Pinpoint the cell where the given text exists, returning its (X, Y) midpoint coordinate. 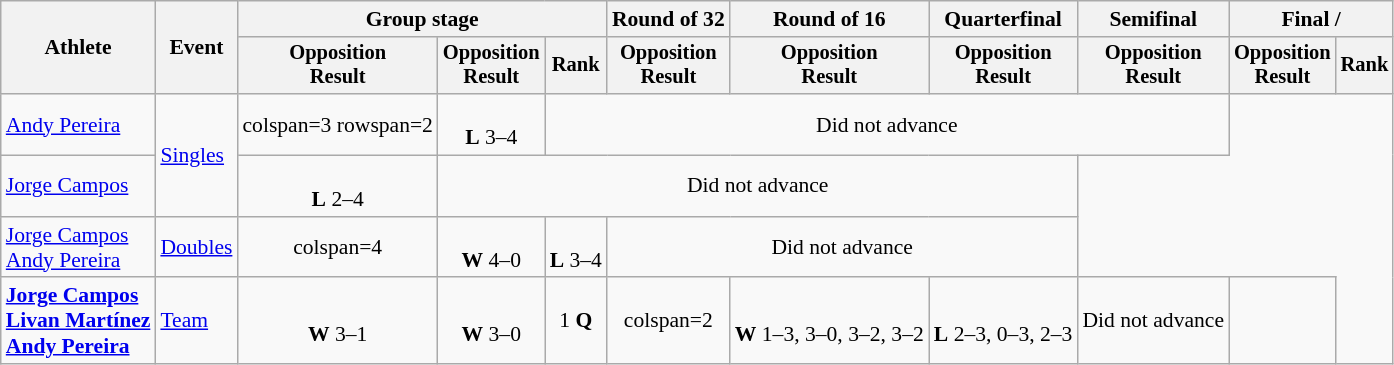
Athlete (78, 48)
Group stage (422, 19)
Semifinal (1153, 19)
Jorge CamposLivan MartínezAndy Pereira (78, 322)
W 4–0 (492, 248)
Team (196, 322)
Round of 32 (668, 19)
Round of 16 (830, 19)
L 2–3, 0–3, 2–3 (1004, 322)
Andy Pereira (78, 124)
colspan=3 rowspan=2 (338, 124)
Final / (1311, 19)
colspan=2 (668, 322)
colspan=4 (338, 248)
1 Q (576, 322)
W 3–0 (492, 322)
Singles (196, 155)
Jorge CamposAndy Pereira (78, 248)
W 3–1 (338, 322)
Jorge Campos (78, 186)
Event (196, 48)
W 1–3, 3–0, 3–2, 3–2 (830, 322)
Quarterfinal (1004, 19)
L 2–4 (338, 186)
Doubles (196, 248)
